Locate the cell with the specified text and output its [X, Y] center coordinate. 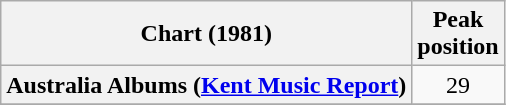
29 [458, 85]
Chart (1981) [206, 34]
Australia Albums (Kent Music Report) [206, 85]
Peakposition [458, 34]
